Return the [X, Y] coordinate for the center point of the cell that contains the specified text.  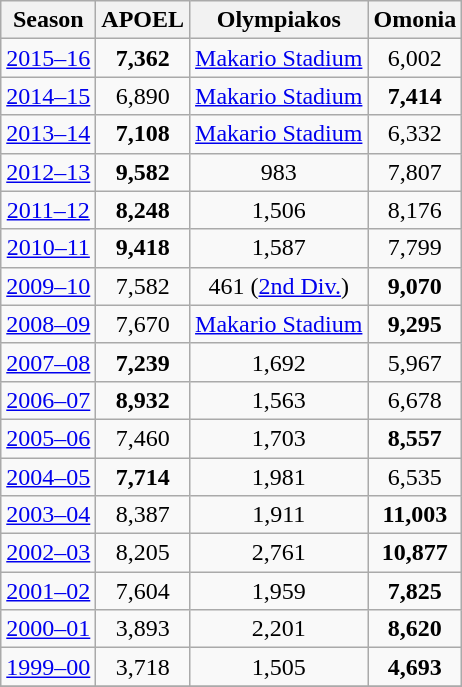
7,670 [143, 324]
Omonia [415, 20]
4,693 [415, 667]
983 [279, 172]
2003–04 [48, 515]
Season [48, 20]
2014–15 [48, 96]
7,414 [415, 96]
2008–09 [48, 324]
6,535 [415, 477]
1999–00 [48, 667]
2004–05 [48, 477]
2009–10 [48, 286]
7,460 [143, 438]
7,604 [143, 591]
7,799 [415, 248]
Olympiakos [279, 20]
9,582 [143, 172]
9,418 [143, 248]
3,718 [143, 667]
8,620 [415, 629]
2007–08 [48, 362]
1,703 [279, 438]
9,070 [415, 286]
2,201 [279, 629]
1,505 [279, 667]
6,678 [415, 400]
11,003 [415, 515]
2012–13 [48, 172]
7,714 [143, 477]
2011–12 [48, 210]
1,911 [279, 515]
2013–14 [48, 134]
1,959 [279, 591]
2006–07 [48, 400]
8,248 [143, 210]
2002–03 [48, 553]
7,239 [143, 362]
1,587 [279, 248]
2001–02 [48, 591]
6,332 [415, 134]
8,387 [143, 515]
8,557 [415, 438]
2,761 [279, 553]
1,563 [279, 400]
8,205 [143, 553]
8,176 [415, 210]
2010–11 [48, 248]
2005–06 [48, 438]
7,108 [143, 134]
2015–16 [48, 58]
1,506 [279, 210]
10,877 [415, 553]
461 (2nd Div.) [279, 286]
7,807 [415, 172]
7,362 [143, 58]
1,692 [279, 362]
APOEL [143, 20]
8,932 [143, 400]
1,981 [279, 477]
5,967 [415, 362]
6,890 [143, 96]
2000–01 [48, 629]
7,825 [415, 591]
7,582 [143, 286]
6,002 [415, 58]
3,893 [143, 629]
9,295 [415, 324]
